Find where the given text appears and provide that cell's center as [x, y] coordinate. 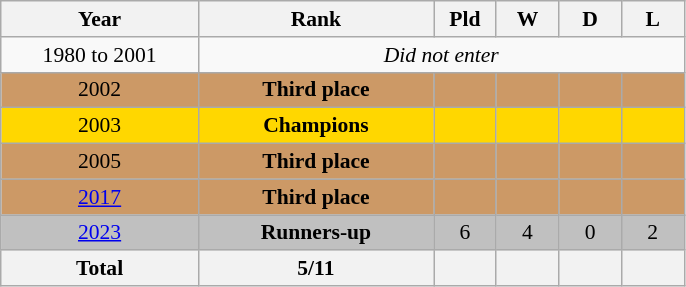
2 [652, 233]
5/11 [316, 269]
6 [466, 233]
1980 to 2001 [100, 55]
D [590, 19]
Pld [466, 19]
Runners-up [316, 233]
2017 [100, 197]
Did not enter [441, 55]
2002 [100, 90]
2003 [100, 126]
Total [100, 269]
W [528, 19]
Rank [316, 19]
0 [590, 233]
2005 [100, 162]
L [652, 19]
Champions [316, 126]
4 [528, 233]
2023 [100, 233]
Year [100, 19]
